From the cell containing the given text, extract its center point as (X, Y) coordinate. 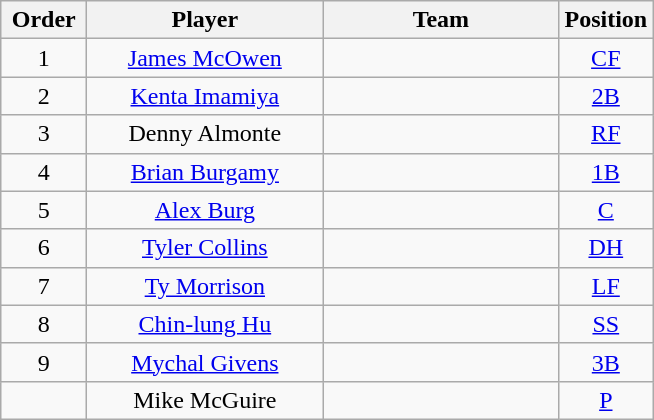
3 (44, 134)
CF (606, 58)
Order (44, 20)
RF (606, 134)
Player (205, 20)
Mike McGuire (205, 400)
Team (441, 20)
2 (44, 96)
Brian Burgamy (205, 172)
SS (606, 324)
P (606, 400)
Mychal Givens (205, 362)
Kenta Imamiya (205, 96)
Alex Burg (205, 210)
7 (44, 286)
9 (44, 362)
Chin-lung Hu (205, 324)
3B (606, 362)
Tyler Collins (205, 248)
4 (44, 172)
1B (606, 172)
Denny Almonte (205, 134)
Position (606, 20)
James McOwen (205, 58)
6 (44, 248)
Ty Morrison (205, 286)
2B (606, 96)
LF (606, 286)
5 (44, 210)
C (606, 210)
DH (606, 248)
1 (44, 58)
8 (44, 324)
